Extract the [X, Y] coordinate from the center of the cell holding the provided text.  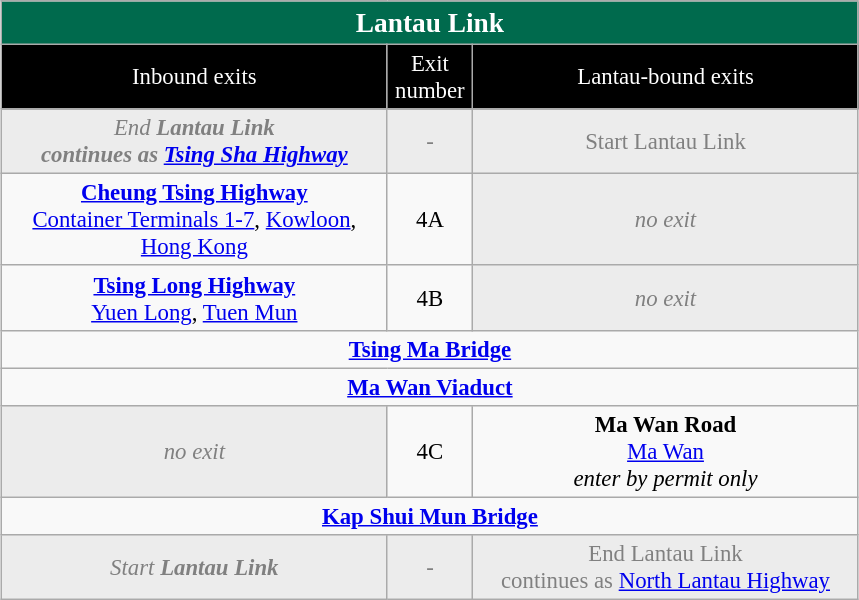
4B [430, 298]
4A [430, 220]
Lantau Link [430, 23]
Kap Shui Mun Bridge [430, 516]
Lantau-bound exits [666, 78]
Cheung Tsing Highway Container Terminals 1-7, Kowloon, Hong Kong [195, 220]
Tsing Long Highway Yuen Long, Tuen Mun [195, 298]
End Lantau Linkcontinues as Tsing Sha Highway [195, 142]
Ma Wan RoadMa Wanenter by permit only [666, 451]
Ma Wan Viaduct [430, 387]
End Lantau Linkcontinues as North Lantau Highway [666, 568]
Inbound exits [195, 78]
4C [430, 451]
Tsing Ma Bridge [430, 349]
Exit number [430, 78]
